Locate the cell with the specified text and output its [x, y] center coordinate. 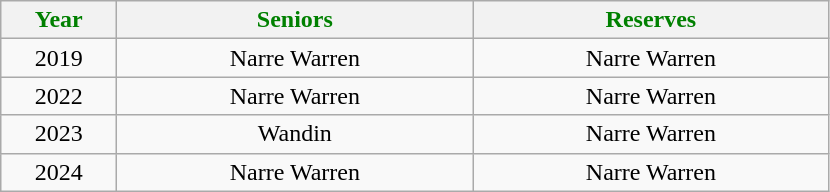
2024 [59, 172]
2022 [59, 96]
Year [59, 20]
Seniors [295, 20]
2019 [59, 58]
Wandin [295, 134]
2023 [59, 134]
Reserves [651, 20]
